Search for the cell housing the specified text and yield its [X, Y] center coordinate. 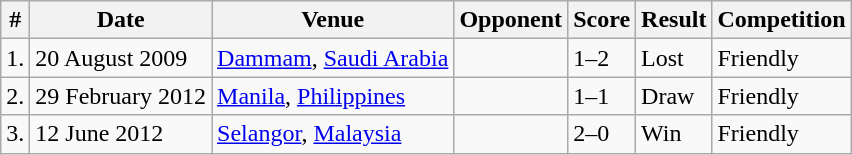
Result [674, 20]
Draw [674, 96]
Lost [674, 58]
Win [674, 134]
Dammam, Saudi Arabia [333, 58]
2–0 [602, 134]
Opponent [511, 20]
Score [602, 20]
12 June 2012 [121, 134]
1–2 [602, 58]
1–1 [602, 96]
Manila, Philippines [333, 96]
20 August 2009 [121, 58]
Competition [782, 20]
# [16, 20]
Venue [333, 20]
1. [16, 58]
29 February 2012 [121, 96]
3. [16, 134]
Date [121, 20]
Selangor, Malaysia [333, 134]
2. [16, 96]
